Capture the cell that displays the provided text and extract its [X, Y] central coordinate. 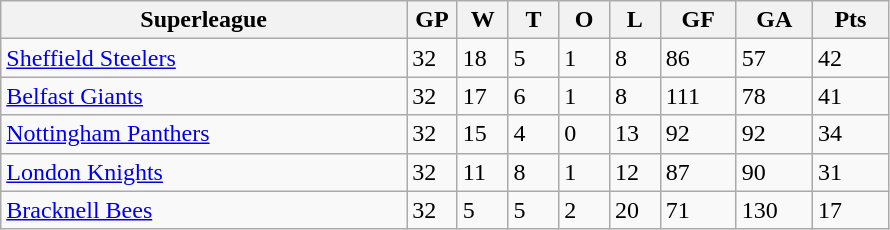
2 [584, 210]
T [534, 20]
Sheffield Steelers [204, 58]
31 [850, 172]
Pts [850, 20]
6 [534, 96]
71 [698, 210]
57 [774, 58]
W [482, 20]
GA [774, 20]
London Knights [204, 172]
L [634, 20]
34 [850, 134]
90 [774, 172]
20 [634, 210]
13 [634, 134]
GP [432, 20]
12 [634, 172]
Belfast Giants [204, 96]
0 [584, 134]
18 [482, 58]
11 [482, 172]
42 [850, 58]
111 [698, 96]
130 [774, 210]
O [584, 20]
41 [850, 96]
Bracknell Bees [204, 210]
Nottingham Panthers [204, 134]
15 [482, 134]
4 [534, 134]
GF [698, 20]
87 [698, 172]
78 [774, 96]
Superleague [204, 20]
86 [698, 58]
